Return the [X, Y] coordinate for the center point of the cell that contains the specified text.  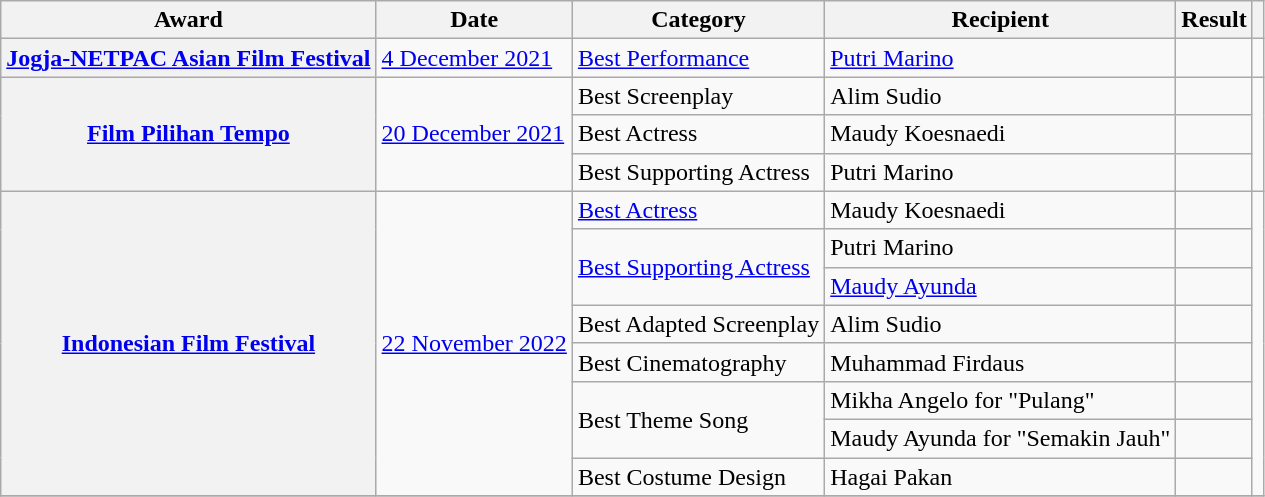
4 December 2021 [474, 58]
22 November 2022 [474, 343]
Indonesian Film Festival [188, 343]
Best Cinematography [698, 362]
Film Pilihan Tempo [188, 134]
Best Adapted Screenplay [698, 324]
Best Performance [698, 58]
Maudy Ayunda [1000, 286]
Award [188, 20]
Jogja-NETPAC Asian Film Festival [188, 58]
Result [1214, 20]
Recipient [1000, 20]
Category [698, 20]
Best Costume Design [698, 477]
Muhammad Firdaus [1000, 362]
Mikha Angelo for "Pulang" [1000, 400]
Best Theme Song [698, 419]
Date [474, 20]
Hagai Pakan [1000, 477]
20 December 2021 [474, 134]
Maudy Ayunda for "Semakin Jauh" [1000, 438]
Best Screenplay [698, 96]
